Identify which cell holds the provided text, then report its (X, Y) central coordinate. 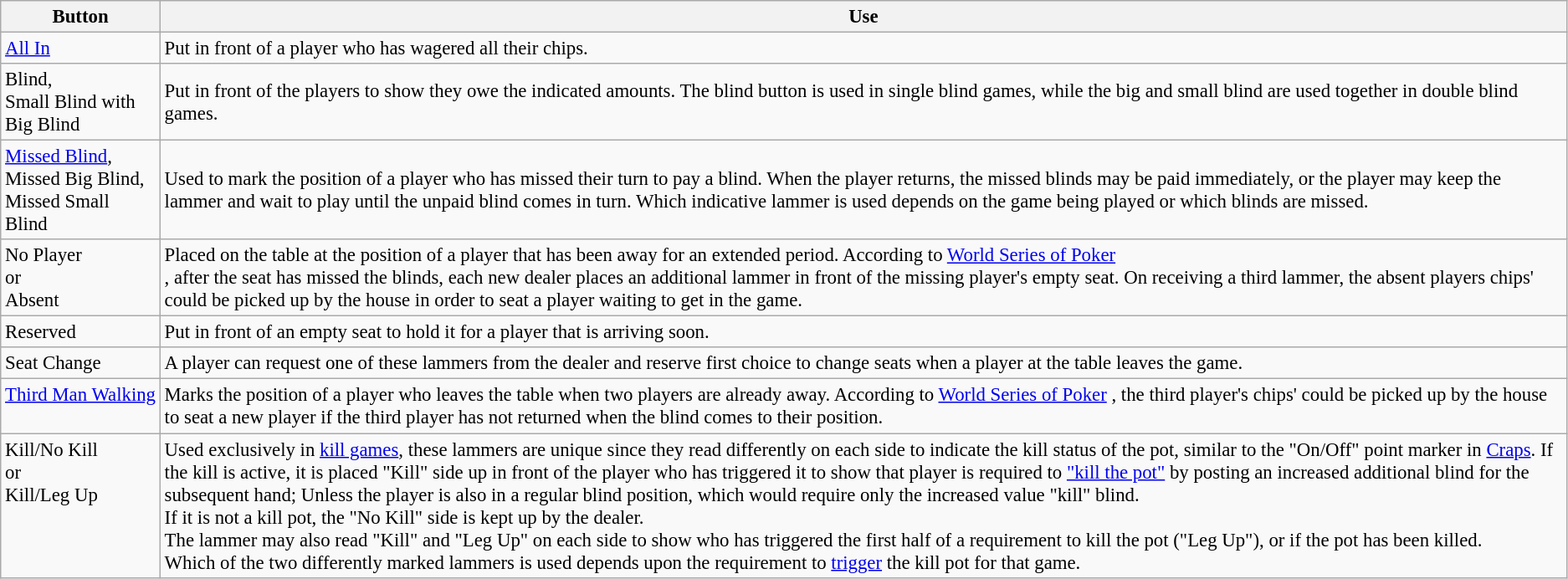
Seat Change (80, 364)
Third Man Walking (80, 407)
Button (80, 17)
Use (863, 17)
Missed Blind,Missed Big Blind,Missed Small Blind (80, 191)
No PlayerorAbsent (80, 278)
Reserved (80, 332)
A player can request one of these lammers from the dealer and reserve first choice to change seats when a player at the table leaves the game. (863, 364)
All In (80, 49)
Blind,Small Blind withBig Blind (80, 102)
Put in front of a player who has wagered all their chips. (863, 49)
Put in front of an empty seat to hold it for a player that is arriving soon. (863, 332)
Kill/No KillorKill/Leg Up (80, 505)
